Extract the [x, y] coordinate from the center of the cell holding the provided text.  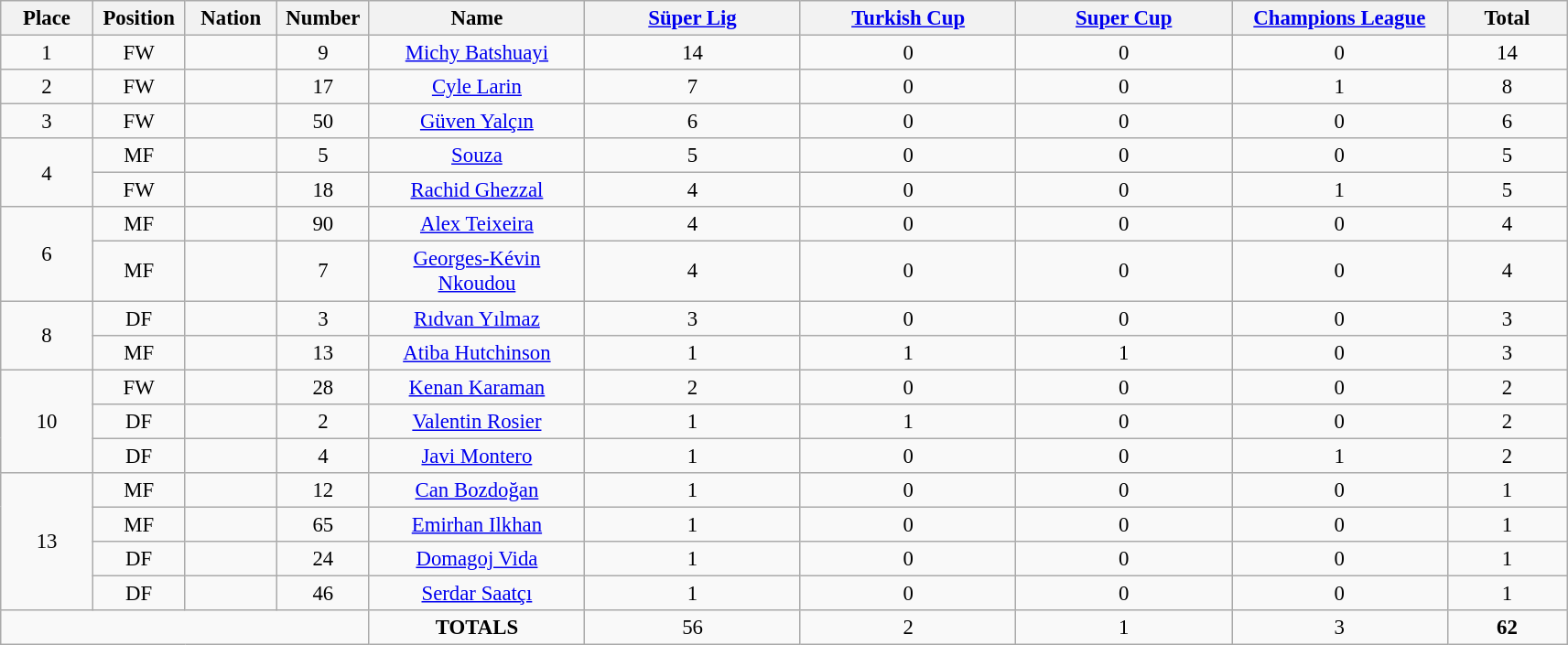
10 [48, 421]
Turkish Cup [908, 18]
Place [48, 18]
46 [324, 593]
65 [324, 524]
Valentin Rosier [477, 421]
56 [693, 628]
Michy Batshuayi [477, 53]
62 [1507, 628]
50 [324, 122]
Number [324, 18]
18 [324, 190]
Super Cup [1124, 18]
Cyle Larin [477, 87]
Total [1507, 18]
TOTALS [477, 628]
28 [324, 387]
Rıdvan Yılmaz [477, 318]
Domagoj Vida [477, 559]
90 [324, 224]
Position [139, 18]
Souza [477, 156]
17 [324, 87]
Serdar Saatçı [477, 593]
12 [324, 490]
9 [324, 53]
Can Bozdoğan [477, 490]
Alex Teixeira [477, 224]
Name [477, 18]
Süper Lig [693, 18]
Rachid Ghezzal [477, 190]
24 [324, 559]
Javi Montero [477, 456]
Atiba Hutchinson [477, 352]
Champions League [1340, 18]
Emirhan Ilkhan [477, 524]
Georges-Kévin Nkoudou [477, 271]
Güven Yalçın [477, 122]
Kenan Karaman [477, 387]
Nation [231, 18]
